Determine the (X, Y) coordinate at the center of the cell enclosing the given text.  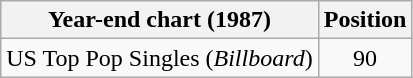
Position (365, 20)
US Top Pop Singles (Billboard) (160, 58)
Year-end chart (1987) (160, 20)
90 (365, 58)
